Locate the cell with the specified text and output its [X, Y] center coordinate. 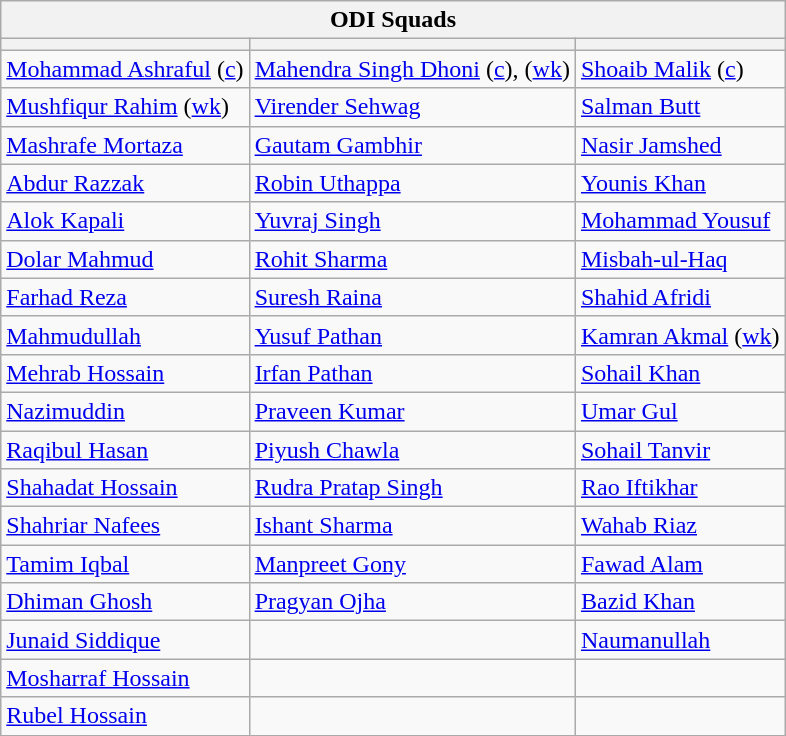
Dhiman Ghosh [125, 602]
Dolar Mahmud [125, 259]
Raqibul Hasan [125, 449]
Mohammad Yousuf [680, 221]
Abdur Razzak [125, 183]
Bazid Khan [680, 602]
Piyush Chawla [412, 449]
Tamim Iqbal [125, 564]
Gautam Gambhir [412, 145]
Mashrafe Mortaza [125, 145]
Suresh Raina [412, 297]
Shoaib Malik (c) [680, 69]
Robin Uthappa [412, 183]
Virender Sehwag [412, 107]
Praveen Kumar [412, 411]
Salman Butt [680, 107]
Misbah-ul-Haq [680, 259]
Naumanullah [680, 640]
Irfan Pathan [412, 373]
Alok Kapali [125, 221]
Sohail Tanvir [680, 449]
Pragyan Ojha [412, 602]
Shahriar Nafees [125, 526]
Yuvraj Singh [412, 221]
Rao Iftikhar [680, 488]
Mahmudullah [125, 335]
Wahab Riaz [680, 526]
Farhad Reza [125, 297]
Mehrab Hossain [125, 373]
Mohammad Ashraful (c) [125, 69]
Younis Khan [680, 183]
Umar Gul [680, 411]
Nasir Jamshed [680, 145]
Mushfiqur Rahim (wk) [125, 107]
Manpreet Gony [412, 564]
Fawad Alam [680, 564]
Sohail Khan [680, 373]
Kamran Akmal (wk) [680, 335]
Junaid Siddique [125, 640]
Rudra Pratap Singh [412, 488]
Shahadat Hossain [125, 488]
Ishant Sharma [412, 526]
Nazimuddin [125, 411]
Mahendra Singh Dhoni (c), (wk) [412, 69]
Rohit Sharma [412, 259]
Rubel Hossain [125, 716]
Mosharraf Hossain [125, 678]
Shahid Afridi [680, 297]
Yusuf Pathan [412, 335]
ODI Squads [393, 20]
